Determine the (X, Y) coordinate at the center of the cell enclosing the given text.  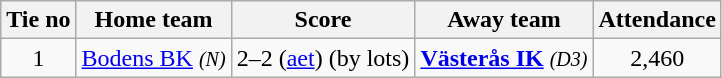
Score (323, 20)
Home team (154, 20)
Tie no (38, 20)
1 (38, 58)
2–2 (aet) (by lots) (323, 58)
Away team (504, 20)
Attendance (657, 20)
2,460 (657, 58)
Västerås IK (D3) (504, 58)
Bodens BK (N) (154, 58)
